Output the [X, Y] coordinate of the center of the cell containing the given text.  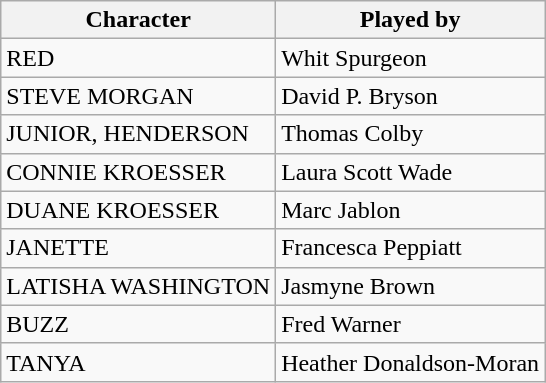
Played by [410, 20]
LATISHA WASHINGTON [138, 286]
Thomas Colby [410, 134]
Character [138, 20]
RED [138, 58]
Jasmyne Brown [410, 286]
DUANE KROESSER [138, 210]
JUNIOR, HENDERSON [138, 134]
CONNIE KROESSER [138, 172]
Francesca Peppiatt [410, 248]
JANETTE [138, 248]
STEVE MORGAN [138, 96]
Whit Spurgeon [410, 58]
Fred Warner [410, 324]
David P. Bryson [410, 96]
Laura Scott Wade [410, 172]
Heather Donaldson-Moran [410, 362]
TANYA [138, 362]
BUZZ [138, 324]
Marc Jablon [410, 210]
